From the cell containing the given text, extract its center point as (x, y) coordinate. 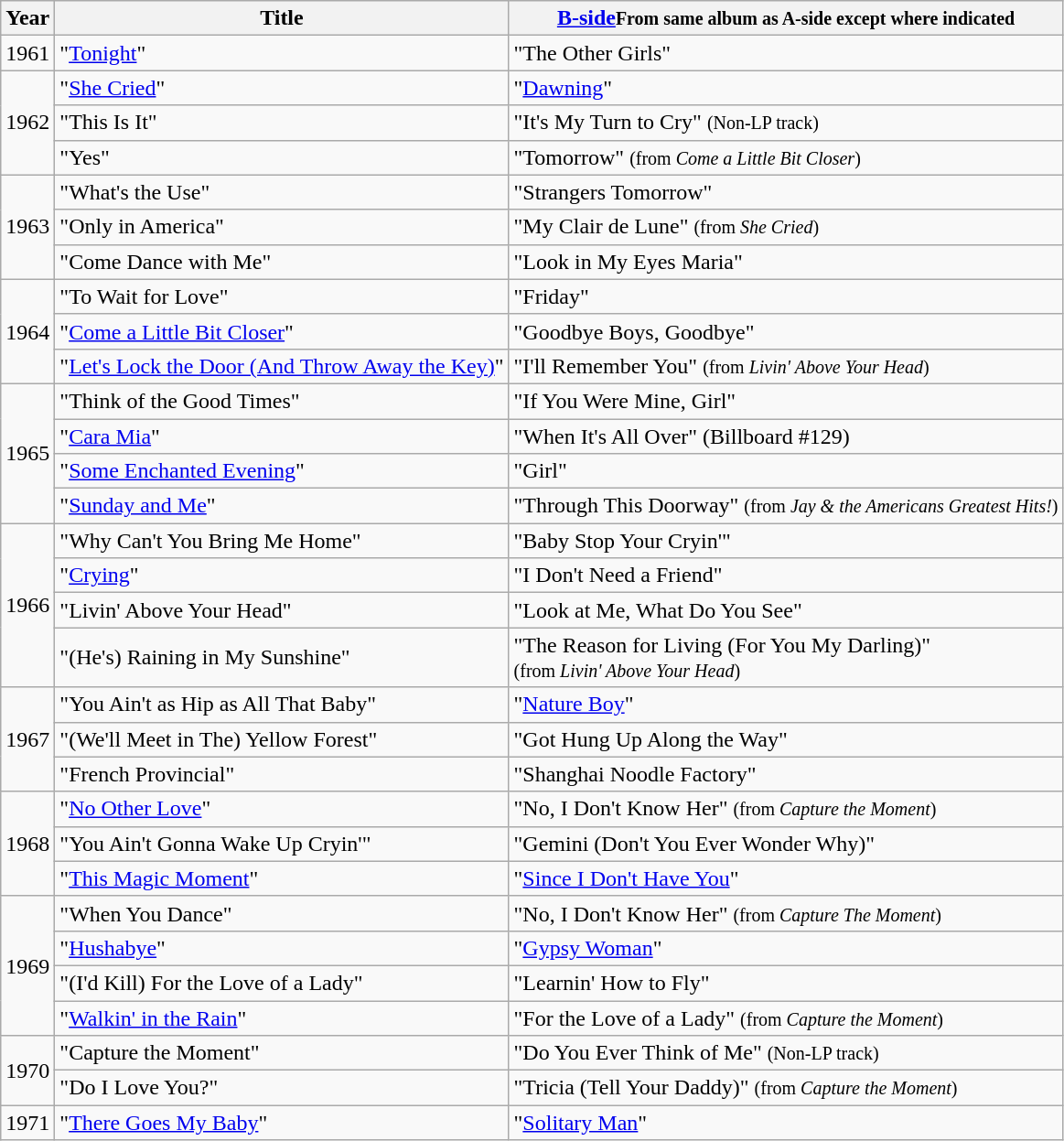
"Gemini (Don't You Ever Wonder Why)" (786, 844)
Year (27, 18)
"Let's Lock the Door (And Throw Away the Key)" (282, 366)
"Baby Stop Your Cryin'" (786, 541)
"French Provincial" (282, 774)
"No Other Love" (282, 809)
"Cara Mia" (282, 436)
"This Is It" (282, 123)
"You Ain't Gonna Wake Up Cryin'" (282, 844)
"What's the Use" (282, 192)
"No, I Don't Know Her" (from Capture the Moment) (786, 809)
"Through This Doorway" (from Jay & the Americans Greatest Hits!) (786, 506)
"It's My Turn to Cry" (Non-LP track) (786, 123)
"Tricia (Tell Your Daddy)" (from Capture the Moment) (786, 1088)
"Since I Don't Have You" (786, 878)
1967 (27, 739)
"When You Dance" (282, 913)
"Crying" (282, 576)
"Tonight" (282, 53)
"Come a Little Bit Closer" (282, 331)
"Learnin' How to Fly" (786, 983)
"Nature Boy" (786, 705)
1966 (27, 606)
"To Wait for Love" (282, 296)
1962 (27, 123)
"Sunday and Me" (282, 506)
"Friday" (786, 296)
"You Ain't as Hip as All That Baby" (282, 705)
1964 (27, 331)
"I Don't Need a Friend" (786, 576)
"Got Hung Up Along the Way" (786, 739)
1971 (27, 1123)
"Gypsy Woman" (786, 948)
1968 (27, 844)
"For the Love of a Lady" (from Capture the Moment) (786, 1018)
"Goodbye Boys, Goodbye" (786, 331)
"I'll Remember You" (from Livin' Above Your Head) (786, 366)
"(I'd Kill) For the Love of a Lady" (282, 983)
"Tomorrow" (from Come a Little Bit Closer) (786, 157)
"The Reason for Living (For You My Darling)"(from Livin' Above Your Head) (786, 657)
"The Other Girls" (786, 53)
"Why Can't You Bring Me Home" (282, 541)
"Hushabye" (282, 948)
"Look in My Eyes Maria" (786, 262)
"Solitary Man" (786, 1123)
"When It's All Over" (Billboard #129) (786, 436)
"If You Were Mine, Girl" (786, 401)
"She Cried" (282, 88)
"Do I Love You?" (282, 1088)
"Think of the Good Times" (282, 401)
"My Clair de Lune" (from She Cried) (786, 227)
"(He's) Raining in My Sunshine" (282, 657)
"Some Enchanted Evening" (282, 471)
1965 (27, 453)
"Do You Ever Think of Me" (Non-LP track) (786, 1053)
1961 (27, 53)
B-sideFrom same album as A-side except where indicated (786, 18)
1963 (27, 227)
"Look at Me, What Do You See" (786, 610)
"No, I Don't Know Her" (from Capture The Moment) (786, 913)
"(We'll Meet in The) Yellow Forest" (282, 739)
Title (282, 18)
"Capture the Moment" (282, 1053)
"Walkin' in the Rain" (282, 1018)
"Livin' Above Your Head" (282, 610)
"Girl" (786, 471)
1969 (27, 965)
1970 (27, 1071)
"Strangers Tomorrow" (786, 192)
"Yes" (282, 157)
"Dawning" (786, 88)
"There Goes My Baby" (282, 1123)
"Come Dance with Me" (282, 262)
"This Magic Moment" (282, 878)
"Only in America" (282, 227)
"Shanghai Noodle Factory" (786, 774)
